Find where the given text appears and provide that cell's center as [x, y] coordinate. 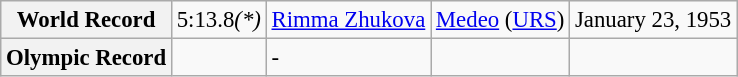
January 23, 1953 [654, 20]
World Record [86, 20]
5:13.8(*) [218, 20]
Olympic Record [86, 58]
Rimma Zhukova [348, 20]
Medeo (URS) [500, 20]
- [348, 58]
